Output the (X, Y) coordinate of the center of the cell containing the given text.  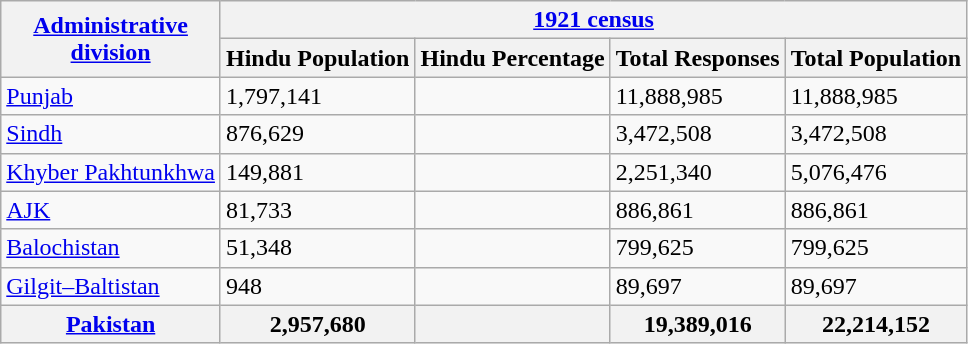
Total Responses (698, 58)
Administrativedivision (111, 39)
Pakistan (111, 324)
81,733 (317, 210)
Gilgit–Baltistan (111, 286)
Hindu Population (317, 58)
149,881 (317, 172)
Khyber Pakhtunkhwa (111, 172)
Hindu Percentage (512, 58)
1,797,141 (317, 96)
AJK (111, 210)
5,076,476 (876, 172)
876,629 (317, 134)
2,251,340 (698, 172)
Sindh (111, 134)
2,957,680 (317, 324)
51,348 (317, 248)
Balochistan (111, 248)
948 (317, 286)
19,389,016 (698, 324)
22,214,152 (876, 324)
Punjab (111, 96)
Total Population (876, 58)
1921 census (593, 20)
